Find where the given text appears and provide that cell's center as [x, y] coordinate. 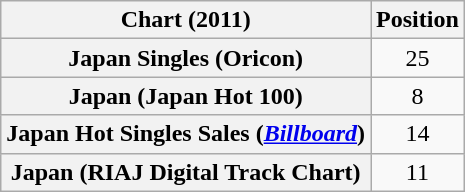
Chart (2011) [186, 20]
Position [418, 20]
8 [418, 96]
25 [418, 58]
Japan (Japan Hot 100) [186, 96]
Japan Singles (Oricon) [186, 58]
Japan (RIAJ Digital Track Chart) [186, 172]
11 [418, 172]
Japan Hot Singles Sales (Billboard) [186, 134]
14 [418, 134]
